Identify which cell holds the provided text, then report its [x, y] central coordinate. 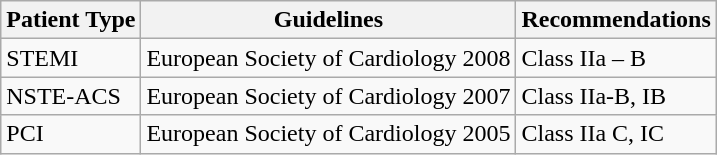
Class IIa – B [616, 58]
Class IIa C, IC [616, 134]
European Society of Cardiology 2005 [328, 134]
PCI [71, 134]
NSTE-ACS [71, 96]
Recommendations [616, 20]
STEMI [71, 58]
European Society of Cardiology 2007 [328, 96]
Class IIa-B, IB [616, 96]
European Society of Cardiology 2008 [328, 58]
Guidelines [328, 20]
Patient Type [71, 20]
